Determine the (x, y) coordinate at the center of the cell enclosing the given text.  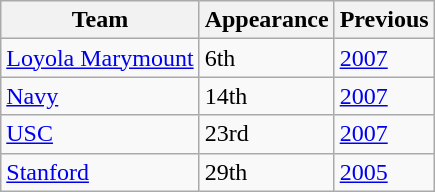
Loyola Marymount (100, 58)
Stanford (100, 172)
29th (266, 172)
6th (266, 58)
14th (266, 96)
Navy (100, 96)
2005 (384, 172)
Team (100, 20)
Appearance (266, 20)
23rd (266, 134)
USC (100, 134)
Previous (384, 20)
